Identify which cell holds the provided text, then report its (x, y) central coordinate. 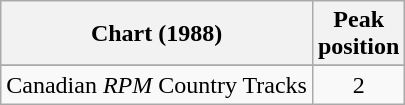
Chart (1988) (157, 34)
Peakposition (358, 34)
2 (358, 85)
Canadian RPM Country Tracks (157, 85)
